Pinpoint the cell where the given text exists, returning its (X, Y) midpoint coordinate. 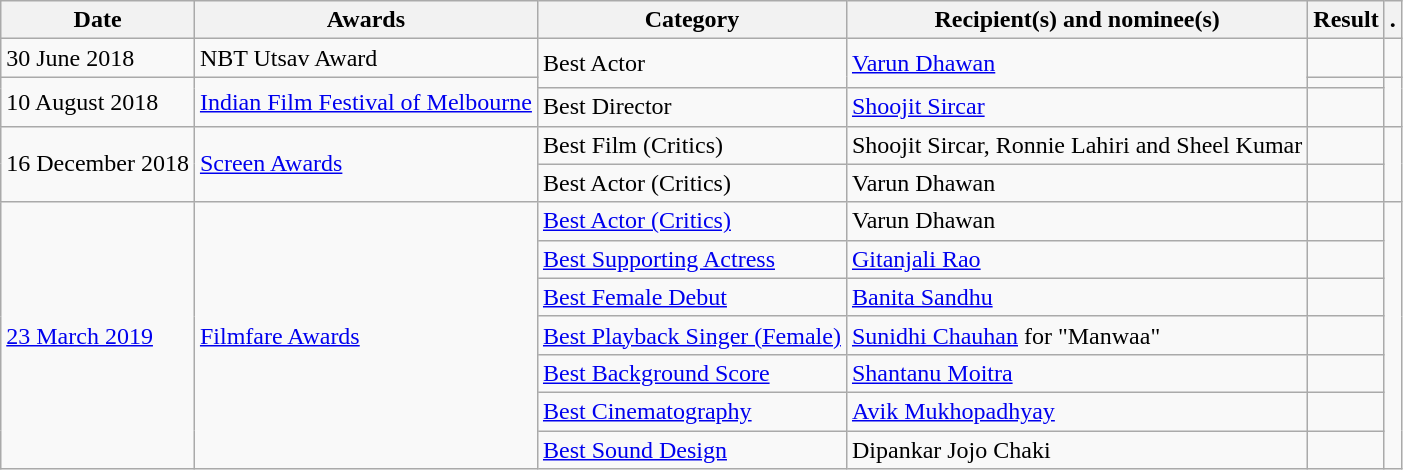
NBT Utsav Award (366, 58)
Gitanjali Rao (1076, 259)
Shoojit Sircar (1076, 107)
Screen Awards (366, 164)
Best Background Score (692, 373)
Indian Film Festival of Melbourne (366, 102)
Result (1346, 20)
. (1392, 20)
Awards (366, 20)
Recipient(s) and nominee(s) (1076, 20)
Best Female Debut (692, 297)
Best Cinematography (692, 411)
Date (98, 20)
23 March 2019 (98, 335)
10 August 2018 (98, 102)
Best Film (Critics) (692, 145)
Best Actor (692, 64)
Category (692, 20)
Best Supporting Actress (692, 259)
Best Playback Singer (Female) (692, 335)
Filmfare Awards (366, 335)
Banita Sandhu (1076, 297)
16 December 2018 (98, 164)
Shantanu Moitra (1076, 373)
Sunidhi Chauhan for "Manwaa" (1076, 335)
Shoojit Sircar, Ronnie Lahiri and Sheel Kumar (1076, 145)
Best Director (692, 107)
30 June 2018 (98, 58)
Avik Mukhopadhyay (1076, 411)
Dipankar Jojo Chaki (1076, 449)
Best Sound Design (692, 449)
